Identify which cell holds the provided text, then report its [x, y] central coordinate. 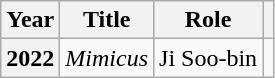
Ji Soo-bin [208, 58]
Title [107, 20]
Year [30, 20]
2022 [30, 58]
Mimicus [107, 58]
Role [208, 20]
